Return (X, Y) of the center of cell containing provided text 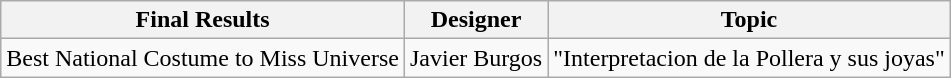
Javier Burgos (476, 58)
Best National Costume to Miss Universe (203, 58)
"Interpretacion de la Pollera y sus joyas" (750, 58)
Final Results (203, 20)
Designer (476, 20)
Topic (750, 20)
